From the cell containing the given text, extract its center point as (x, y) coordinate. 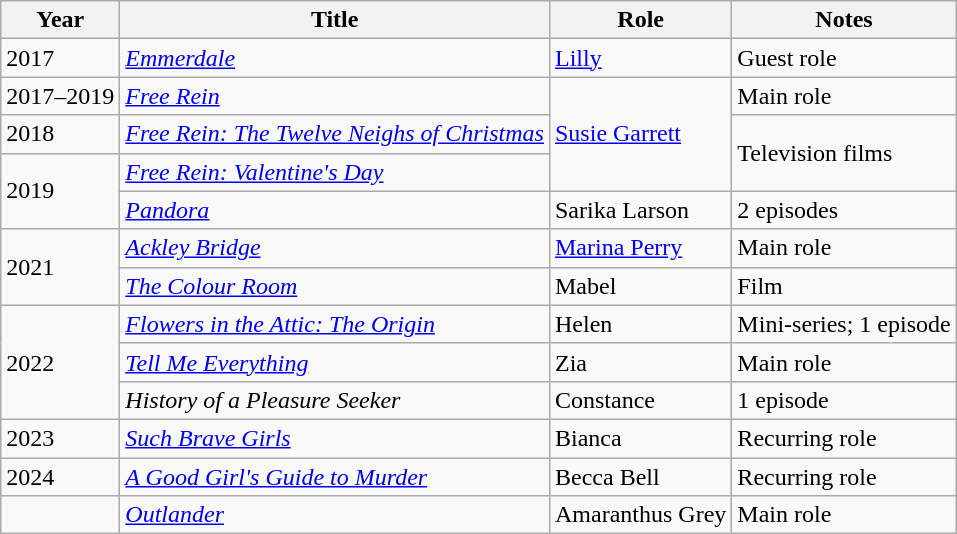
Outlander (335, 515)
2017–2019 (60, 96)
Emmerdale (335, 58)
Becca Bell (640, 477)
Notes (844, 20)
Title (335, 20)
Flowers in the Attic: The Origin (335, 324)
2024 (60, 477)
Bianca (640, 438)
Year (60, 20)
Free Rein (335, 96)
2023 (60, 438)
Role (640, 20)
Free Rein: Valentine's Day (335, 172)
Guest role (844, 58)
Marina Perry (640, 248)
The Colour Room (335, 286)
1 episode (844, 400)
2022 (60, 362)
Susie Garrett (640, 134)
Constance (640, 400)
Mini-series; 1 episode (844, 324)
2019 (60, 191)
2021 (60, 267)
2017 (60, 58)
Lilly (640, 58)
Mabel (640, 286)
Film (844, 286)
Such Brave Girls (335, 438)
Television films (844, 153)
Pandora (335, 210)
Helen (640, 324)
2 episodes (844, 210)
Zia (640, 362)
2018 (60, 134)
Ackley Bridge (335, 248)
Tell Me Everything (335, 362)
A Good Girl's Guide to Murder (335, 477)
Sarika Larson (640, 210)
History of a Pleasure Seeker (335, 400)
Amaranthus Grey (640, 515)
Free Rein: The Twelve Neighs of Christmas (335, 134)
